For the text-containing cell, return its midpoint in (X, Y) coordinate format. 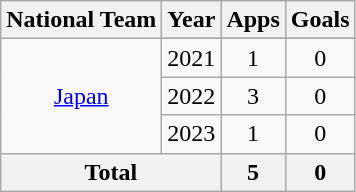
2022 (192, 96)
Total (111, 172)
Japan (82, 96)
3 (253, 96)
National Team (82, 20)
5 (253, 172)
Goals (320, 20)
2021 (192, 58)
Apps (253, 20)
Year (192, 20)
2023 (192, 134)
